Search for the cell housing the specified text and yield its (x, y) center coordinate. 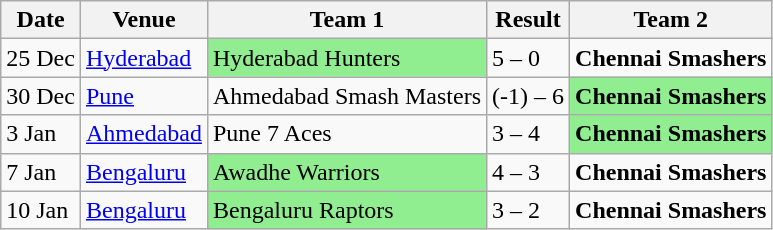
25 Dec (41, 58)
Pune 7 Aces (346, 134)
Ahmedabad (144, 134)
Hyderabad (144, 58)
Hyderabad Hunters (346, 58)
(-1) – 6 (528, 96)
10 Jan (41, 210)
Venue (144, 20)
Result (528, 20)
5 – 0 (528, 58)
Team 1 (346, 20)
3 Jan (41, 134)
3 – 4 (528, 134)
Awadhe Warriors (346, 172)
Bengaluru Raptors (346, 210)
Date (41, 20)
4 – 3 (528, 172)
3 – 2 (528, 210)
7 Jan (41, 172)
Pune (144, 96)
Team 2 (671, 20)
30 Dec (41, 96)
Ahmedabad Smash Masters (346, 96)
